Determine the (x, y) coordinate at the center of the cell enclosing the given text.  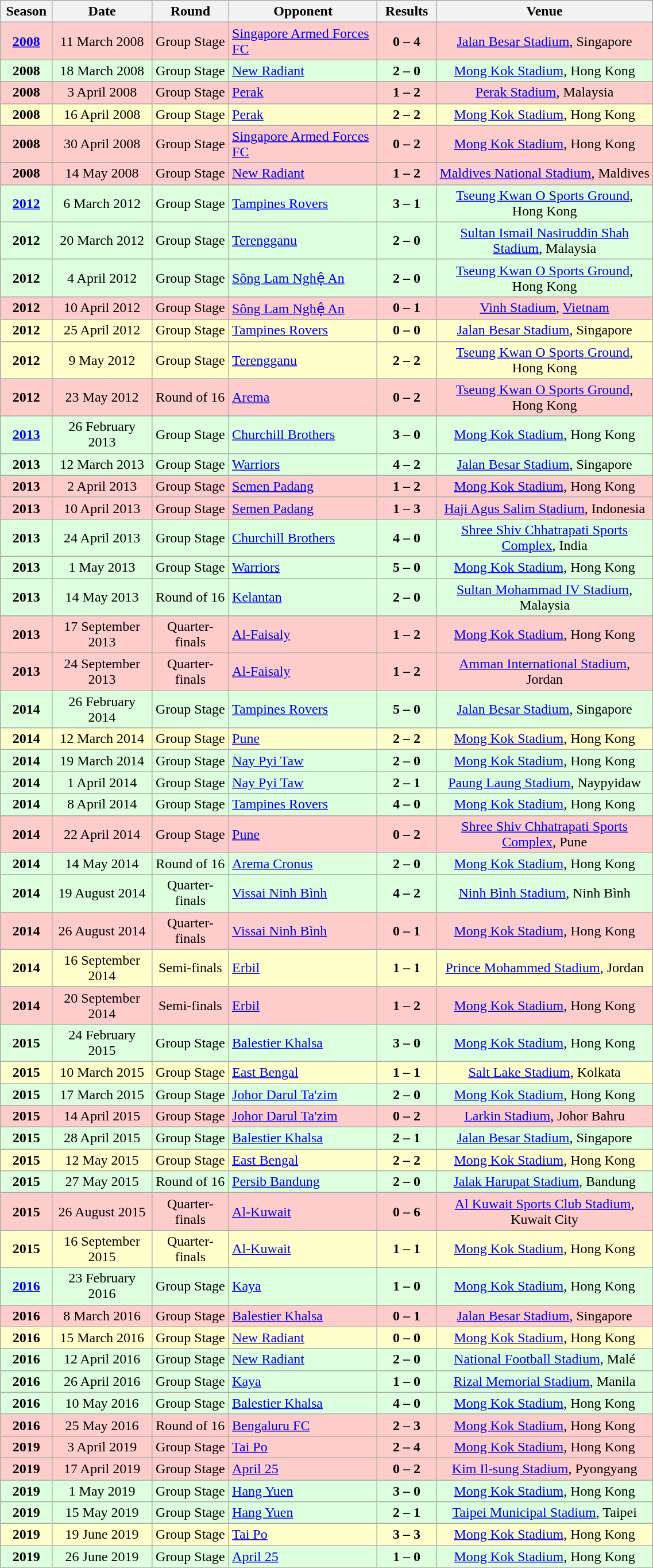
Persib Bandung (303, 1182)
26 June 2019 (102, 1557)
Salt Lake Stadium, Kolkata (544, 1072)
Rizal Memorial Stadium, Manila (544, 1381)
11 March 2008 (102, 41)
18 March 2008 (102, 71)
16 September 2015 (102, 1249)
Bengaluru FC (303, 1425)
Date (102, 11)
22 April 2014 (102, 834)
30 April 2008 (102, 144)
0 – 4 (407, 41)
Prince Mohammed Stadium, Jordan (544, 968)
Paung Laung Stadium, Naypyidaw (544, 783)
Perak Stadium, Malaysia (544, 93)
26 August 2015 (102, 1211)
14 May 2014 (102, 864)
Round (190, 11)
15 May 2019 (102, 1513)
3 April 2008 (102, 93)
3 April 2019 (102, 1447)
Arema (303, 398)
19 March 2014 (102, 761)
24 February 2015 (102, 1042)
8 April 2014 (102, 804)
Opponent (303, 11)
20 September 2014 (102, 1005)
19 August 2014 (102, 893)
10 April 2013 (102, 508)
Season (26, 11)
25 May 2016 (102, 1425)
17 April 2019 (102, 1469)
Shree Shiv Chhatrapati Sports Complex, India (544, 538)
27 May 2015 (102, 1182)
19 June 2019 (102, 1535)
10 April 2012 (102, 308)
Taipei Municipal Stadium, Taipei (544, 1513)
26 February 2013 (102, 434)
12 May 2015 (102, 1160)
2 April 2013 (102, 486)
26 August 2014 (102, 931)
6 March 2012 (102, 203)
17 March 2015 (102, 1095)
10 March 2015 (102, 1072)
15 March 2016 (102, 1338)
1 May 2013 (102, 567)
14 April 2015 (102, 1116)
8 March 2016 (102, 1316)
Haji Agus Salim Stadium, Indonesia (544, 508)
17 September 2013 (102, 634)
12 March 2014 (102, 739)
Sultan Ismail Nasiruddin Shah Stadium, Malaysia (544, 240)
3 – 3 (407, 1535)
1 – 3 (407, 508)
0 – 6 (407, 1211)
Larkin Stadium, Johor Bahru (544, 1116)
24 September 2013 (102, 672)
National Football Stadium, Malé (544, 1359)
16 April 2008 (102, 114)
Kelantan (303, 596)
12 April 2016 (102, 1359)
25 April 2012 (102, 330)
Sultan Mohammad IV Stadium, Malaysia (544, 596)
9 May 2012 (102, 360)
Ninh Bình Stadium, Ninh Bình (544, 893)
23 May 2012 (102, 398)
Venue (544, 11)
2 – 4 (407, 1447)
2 – 3 (407, 1425)
Jalak Harupat Stadium, Bandung (544, 1182)
28 April 2015 (102, 1138)
Kim Il-sung Stadium, Pyongyang (544, 1469)
10 May 2016 (102, 1403)
26 February 2014 (102, 709)
Results (407, 11)
20 March 2012 (102, 240)
Arema Cronus (303, 864)
4 April 2012 (102, 278)
Vinh Stadium, Vietnam (544, 308)
24 April 2013 (102, 538)
12 March 2013 (102, 464)
Amman International Stadium, Jordan (544, 672)
23 February 2016 (102, 1286)
16 September 2014 (102, 968)
Shree Shiv Chhatrapati Sports Complex, Pune (544, 834)
1 May 2019 (102, 1491)
Maldives National Stadium, Maldives (544, 174)
1 April 2014 (102, 783)
Al Kuwait Sports Club Stadium, Kuwait City (544, 1211)
14 May 2008 (102, 174)
26 April 2016 (102, 1381)
3 – 1 (407, 203)
14 May 2013 (102, 596)
